Detect which cell encompasses the target text, then output its [x, y] center coordinate. 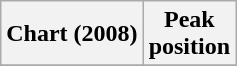
Peakposition [189, 34]
Chart (2008) [72, 34]
